Search for the cell housing the specified text and yield its [X, Y] center coordinate. 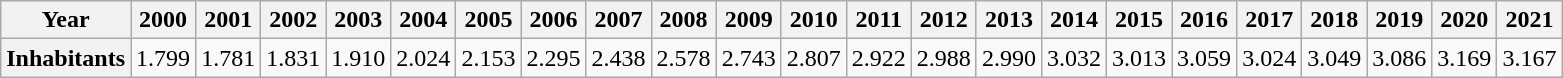
3.024 [1270, 58]
2004 [424, 20]
3.167 [1530, 58]
2014 [1074, 20]
1.799 [164, 58]
2019 [1400, 20]
3.032 [1074, 58]
3.013 [1138, 58]
2013 [1008, 20]
2020 [1464, 20]
2.295 [554, 58]
2005 [488, 20]
2.990 [1008, 58]
2.578 [684, 58]
2.988 [944, 58]
2011 [878, 20]
2016 [1204, 20]
2017 [1270, 20]
2021 [1530, 20]
2007 [618, 20]
2003 [358, 20]
2012 [944, 20]
2001 [228, 20]
2.743 [748, 58]
Inhabitants [66, 58]
2015 [1138, 20]
2.807 [814, 58]
1.831 [294, 58]
2002 [294, 20]
2.153 [488, 58]
2008 [684, 20]
2006 [554, 20]
3.049 [1334, 58]
2009 [748, 20]
2000 [164, 20]
3.086 [1400, 58]
1.781 [228, 58]
Year [66, 20]
3.169 [1464, 58]
3.059 [1204, 58]
2.922 [878, 58]
2.024 [424, 58]
2018 [1334, 20]
2.438 [618, 58]
2010 [814, 20]
1.910 [358, 58]
